Identify which cell holds the provided text, then report its (X, Y) central coordinate. 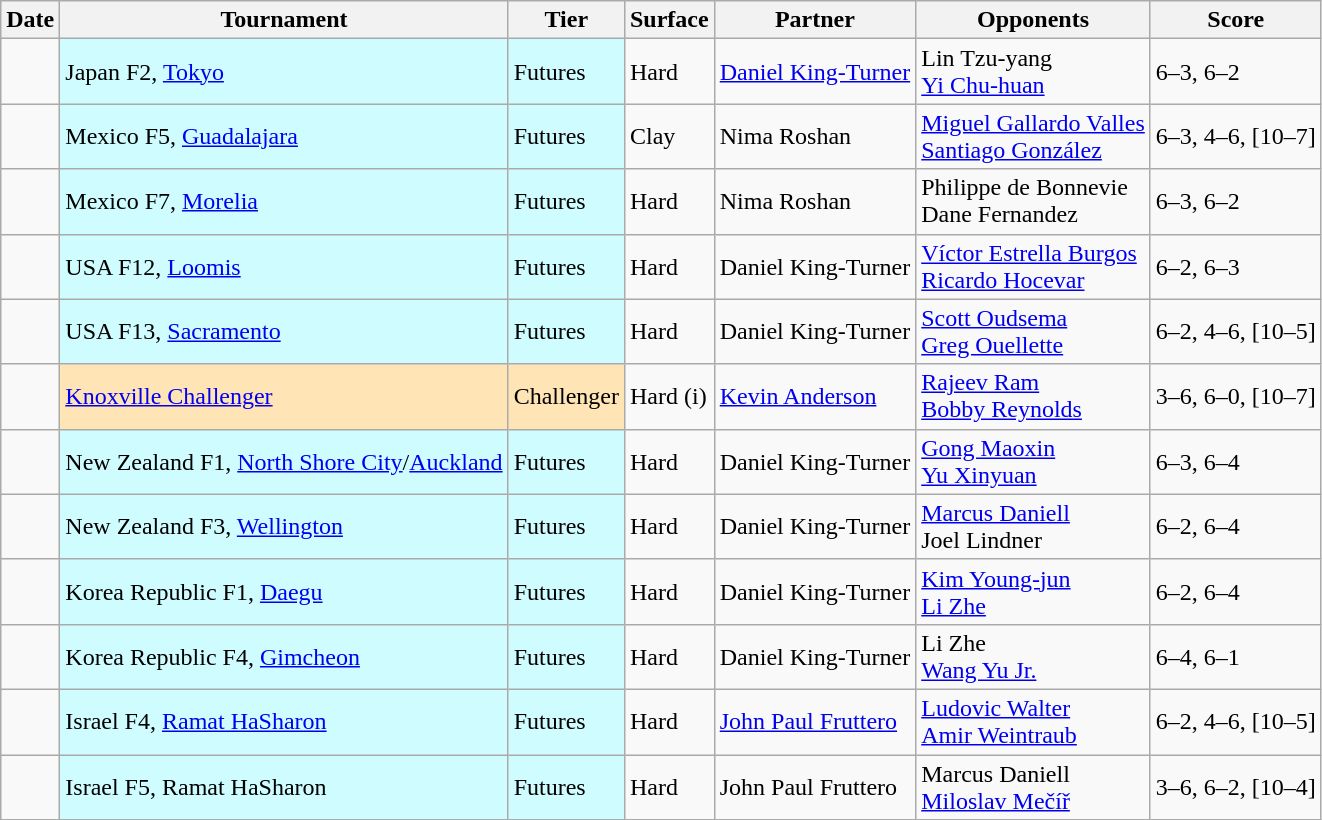
Clay (669, 136)
6–3, 4–6, [10–7] (1236, 136)
Hard (i) (669, 396)
3–6, 6–0, [10–7] (1236, 396)
USA F12, Loomis (284, 266)
Surface (669, 20)
Knoxville Challenger (284, 396)
Gong Maoxin Yu Xinyuan (1034, 462)
Score (1236, 20)
USA F13, Sacramento (284, 332)
Mexico F7, Morelia (284, 202)
Kim Young-jun Li Zhe (1034, 592)
Miguel Gallardo Valles Santiago González (1034, 136)
Marcus Daniell Joel Lindner (1034, 526)
Li Zhe Wang Yu Jr. (1034, 656)
Partner (814, 20)
6–4, 6–1 (1236, 656)
Kevin Anderson (814, 396)
Ludovic Walter Amir Weintraub (1034, 722)
Marcus Daniell Miloslav Mečíř (1034, 786)
Mexico F5, Guadalajara (284, 136)
Scott Oudsema Greg Ouellette (1034, 332)
6–2, 6–3 (1236, 266)
Korea Republic F1, Daegu (284, 592)
Philippe de Bonnevie Dane Fernandez (1034, 202)
New Zealand F1, North Shore City/Auckland (284, 462)
3–6, 6–2, [10–4] (1236, 786)
Korea Republic F4, Gimcheon (284, 656)
Víctor Estrella Burgos Ricardo Hocevar (1034, 266)
6–3, 6–4 (1236, 462)
Israel F5, Ramat HaSharon (284, 786)
Date (30, 20)
Challenger (566, 396)
New Zealand F3, Wellington (284, 526)
Tier (566, 20)
Lin Tzu-yang Yi Chu-huan (1034, 72)
Japan F2, Tokyo (284, 72)
Tournament (284, 20)
Rajeev Ram Bobby Reynolds (1034, 396)
Israel F4, Ramat HaSharon (284, 722)
Opponents (1034, 20)
